For the text-containing cell, return its midpoint in (x, y) coordinate format. 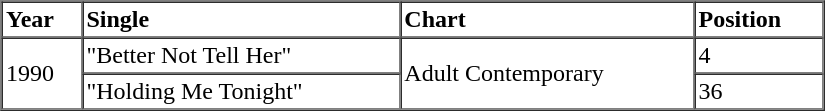
"Better Not Tell Her" (241, 56)
4 (758, 56)
"Holding Me Tonight" (241, 92)
Adult Contemporary (547, 74)
Year (42, 20)
Position (758, 20)
Chart (547, 20)
Single (241, 20)
1990 (42, 74)
36 (758, 92)
